Pinpoint the cell where the given text exists, returning its (X, Y) midpoint coordinate. 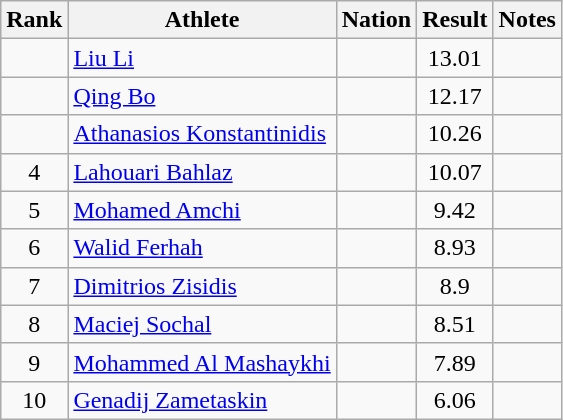
Dimitrios Zisidis (202, 286)
13.01 (455, 58)
Qing Bo (202, 96)
Notes (527, 20)
5 (34, 210)
Athanasios Konstantinidis (202, 134)
4 (34, 172)
Genadij Zametaskin (202, 400)
12.17 (455, 96)
Liu Li (202, 58)
Mohammed Al Mashaykhi (202, 362)
7.89 (455, 362)
8.51 (455, 324)
Rank (34, 20)
9.42 (455, 210)
9 (34, 362)
8 (34, 324)
Lahouari Bahlaz (202, 172)
7 (34, 286)
6.06 (455, 400)
Result (455, 20)
10 (34, 400)
10.07 (455, 172)
8.93 (455, 248)
Walid Ferhah (202, 248)
Maciej Sochal (202, 324)
Nation (376, 20)
8.9 (455, 286)
Athlete (202, 20)
10.26 (455, 134)
6 (34, 248)
Mohamed Amchi (202, 210)
